For the text-containing cell, return its midpoint in (x, y) coordinate format. 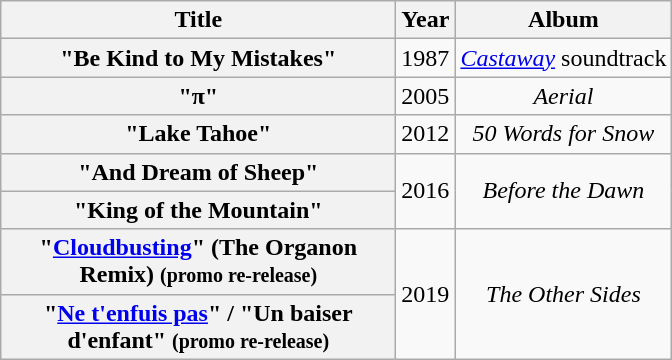
The Other Sides (564, 294)
"And Dream of Sheep" (198, 172)
Before the Dawn (564, 191)
"Cloudbusting" (The Organon Remix) (promo re-release) (198, 262)
2012 (426, 134)
"Be Kind to My Mistakes" (198, 58)
"Ne t'enfuis pas" / "Un baiser d'enfant" (promo re-release) (198, 326)
Album (564, 20)
1987 (426, 58)
2019 (426, 294)
Title (198, 20)
50 Words for Snow (564, 134)
2016 (426, 191)
Year (426, 20)
"Lake Tahoe" (198, 134)
2005 (426, 96)
Castaway soundtrack (564, 58)
"King of the Mountain" (198, 210)
"π" (198, 96)
Aerial (564, 96)
